Return the (X, Y) coordinate for the center point of the cell that contains the specified text.  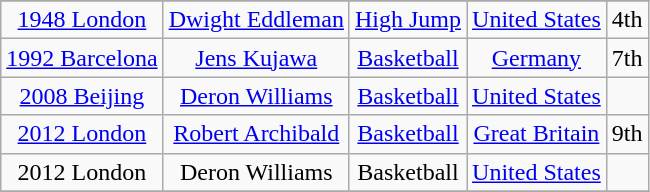
Robert Archibald (256, 134)
9th (627, 134)
Jens Kujawa (256, 58)
1992 Barcelona (82, 58)
Great Britain (537, 134)
High Jump (408, 20)
Dwight Eddleman (256, 20)
1948 London (82, 20)
4th (627, 20)
7th (627, 58)
2008 Beijing (82, 96)
Germany (537, 58)
